Output the (X, Y) coordinate of the center of the cell containing the given text.  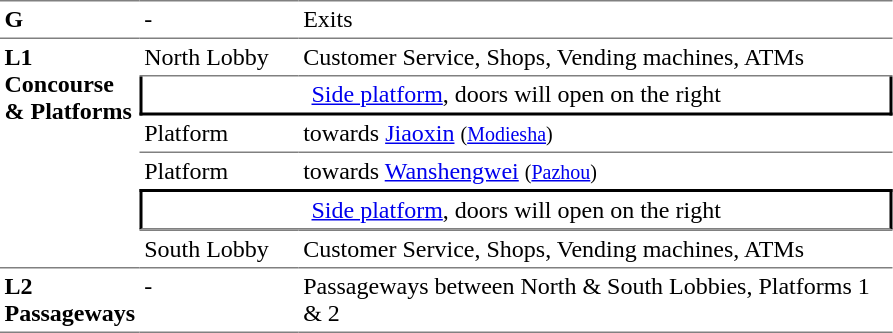
Exits (596, 19)
towards Wanshengwei (Pazhou) (596, 171)
L1Concourse & Platforms (70, 154)
North Lobby (220, 58)
South Lobby (220, 250)
L2Passageways (70, 300)
towards Jiaoxin (Modiesha) (596, 135)
Passageways between North & South Lobbies, Platforms 1 & 2 (596, 300)
G (70, 19)
